Locate the cell with the specified text and output its (X, Y) center coordinate. 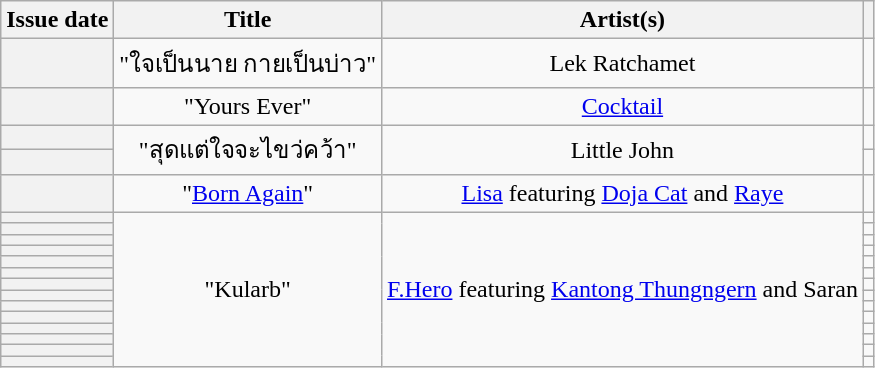
"Yours Ever" (248, 106)
Lisa featuring Doja Cat and Raye (622, 193)
F.Hero featuring Kantong Thungngern and Saran (622, 290)
"Born Again" (248, 193)
Title (248, 20)
Cocktail (622, 106)
Artist(s) (622, 20)
Issue date (58, 20)
"Kularb" (248, 290)
"สุดแต่ใจจะไขว่คว้า" (248, 150)
"ใจเป็นนาย กายเป็นบ่าว" (248, 64)
Little John (622, 150)
Lek Ratchamet (622, 64)
